Determine the [x, y] coordinate at the center of the cell enclosing the given text.  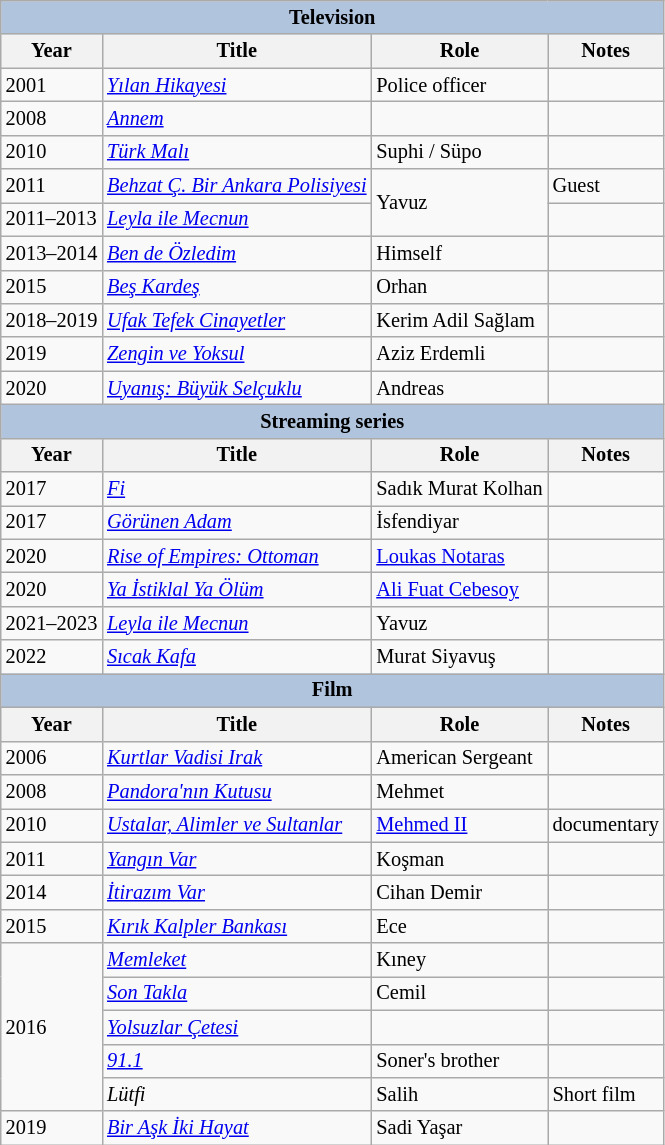
Orhan [459, 287]
2022 [52, 657]
Rise of Empires: Ottoman [236, 556]
İtirazım Var [236, 892]
2013–2014 [52, 253]
Sadık Murat Kolhan [459, 489]
Kerim Adil Sağlam [459, 320]
2016 [52, 1027]
Ufak Tefek Cinayetler [236, 320]
2001 [52, 85]
2006 [52, 758]
Suphi / Süpo [459, 152]
Kurtlar Vadisi Irak [236, 758]
Streaming series [332, 421]
Kıney [459, 960]
Soner's brother [459, 1061]
Zengin ve Yoksul [236, 354]
Television [332, 17]
documentary [606, 825]
Lütfi [236, 1094]
Kırık Kalpler Bankası [236, 926]
Fi [236, 489]
Uyanış: Büyük Selçuklu [236, 388]
Himself [459, 253]
Ben de Özledim [236, 253]
Annem [236, 118]
Cemil [459, 993]
Mehmed II [459, 825]
Short film [606, 1094]
Andreas [459, 388]
Police officer [459, 85]
Memleket [236, 960]
Ustalar, Alimler ve Sultanlar [236, 825]
Yangın Var [236, 859]
Loukas Notaras [459, 556]
2014 [52, 892]
91.1 [236, 1061]
2021–2023 [52, 623]
Cihan Demir [459, 892]
American Sergeant [459, 758]
Sadi Yaşar [459, 1128]
Yılan Hikayesi [236, 85]
Aziz Erdemli [459, 354]
Pandora'nın Kutusu [236, 791]
Ece [459, 926]
Beş Kardeş [236, 287]
Ali Fuat Cebesoy [459, 589]
Görünen Adam [236, 522]
Murat Siyavuş [459, 657]
Mehmet [459, 791]
Son Takla [236, 993]
Koşman [459, 859]
2011–2013 [52, 219]
Bir Aşk İki Hayat [236, 1128]
Guest [606, 186]
2018–2019 [52, 320]
Ya İstiklal Ya Ölüm [236, 589]
Sıcak Kafa [236, 657]
Film [332, 690]
Türk Malı [236, 152]
Yolsuzlar Çetesi [236, 1027]
Salih [459, 1094]
İsfendiyar [459, 522]
Behzat Ç. Bir Ankara Polisiyesi [236, 186]
